Find where the given text appears and provide that cell's center as [x, y] coordinate. 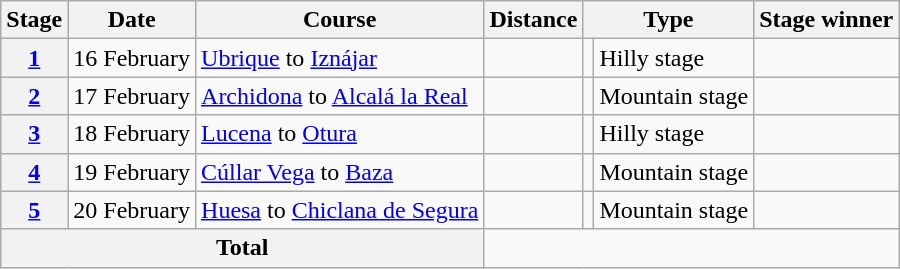
2 [34, 96]
Huesa to Chiclana de Segura [340, 210]
Type [668, 20]
Distance [534, 20]
Date [132, 20]
Lucena to Otura [340, 134]
Archidona to Alcalá la Real [340, 96]
20 February [132, 210]
1 [34, 58]
Stage [34, 20]
5 [34, 210]
Stage winner [826, 20]
Cúllar Vega to Baza [340, 172]
4 [34, 172]
19 February [132, 172]
17 February [132, 96]
3 [34, 134]
Total [242, 248]
16 February [132, 58]
Course [340, 20]
Ubrique to Iznájar [340, 58]
18 February [132, 134]
